Detect which cell encompasses the target text, then output its (x, y) center coordinate. 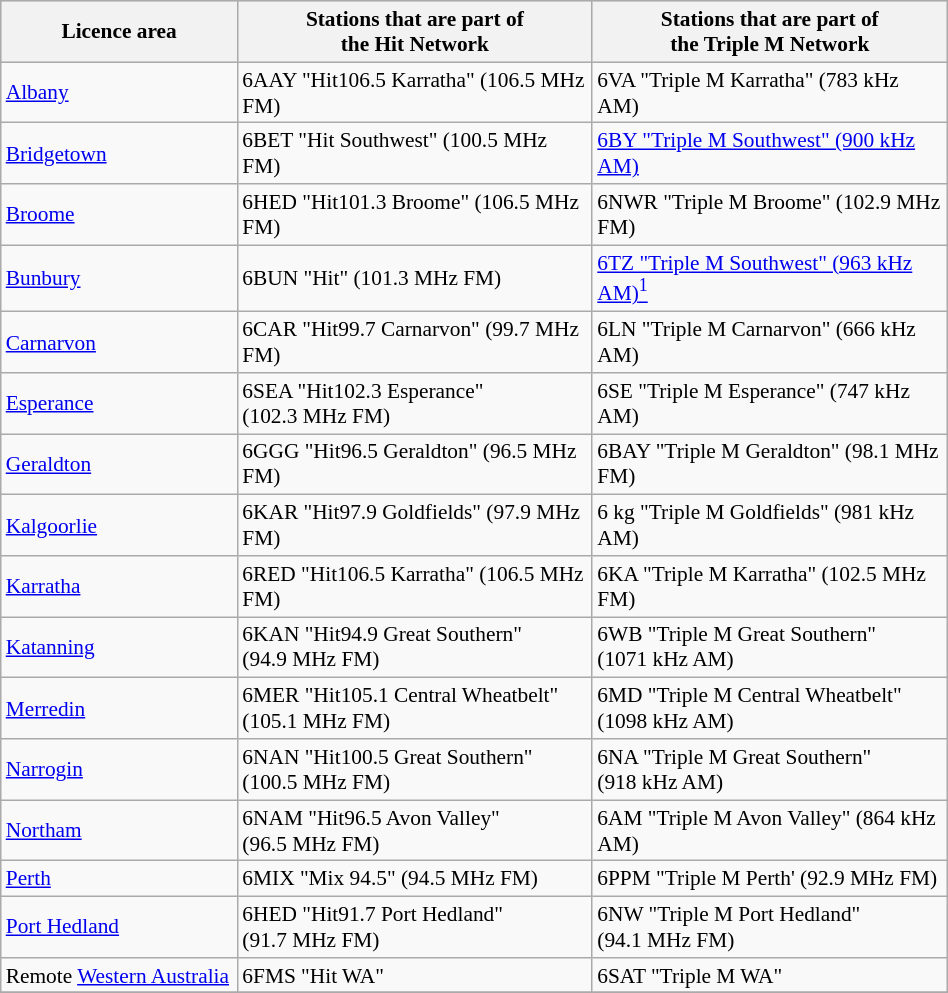
6BUN "Hit" (101.3 MHz FM) (414, 278)
6BAY "Triple M Geraldton" (98.1 MHz FM) (770, 464)
6AM "Triple M Avon Valley" (864 kHz AM) (770, 830)
6RED "Hit106.5 Karratha" (106.5 MHz FM) (414, 586)
6BY "Triple M Southwest" (900 kHz AM) (770, 154)
Stations that are part ofthe Hit Network (414, 32)
6KA "Triple M Karratha" (102.5 MHz FM) (770, 586)
Bunbury (120, 278)
6LN "Triple M Carnarvon" (666 kHz AM) (770, 342)
6WB "Triple M Great Southern" (1071 kHz AM) (770, 648)
6VA "Triple M Karratha" (783 kHz AM) (770, 92)
Bridgetown (120, 154)
6MER "Hit105.1 Central Wheatbelt" (105.1 MHz FM) (414, 708)
6TZ "Triple M Southwest" (963 kHz AM)1 (770, 278)
6HED "Hit91.7 Port Hedland" (91.7 MHz FM) (414, 928)
Carnarvon (120, 342)
Albany (120, 92)
6GGG "Hit96.5 Geraldton" (96.5 MHz FM) (414, 464)
6CAR "Hit99.7 Carnarvon" (99.7 MHz FM) (414, 342)
Narrogin (120, 770)
Karratha (120, 586)
6MIX "Mix 94.5" (94.5 MHz FM) (414, 879)
Merredin (120, 708)
Kalgoorlie (120, 526)
Licence area (120, 32)
6SEA "Hit102.3 Esperance" (102.3 MHz FM) (414, 404)
Stations that are part ofthe Triple M Network (770, 32)
Geraldton (120, 464)
6NW "Triple M Port Hedland" (94.1 MHz FM) (770, 928)
6SE "Triple M Esperance" (747 kHz AM) (770, 404)
6BET "Hit Southwest" (100.5 MHz FM) (414, 154)
6NAN "Hit100.5 Great Southern" (100.5 MHz FM) (414, 770)
6 kg "Triple M Goldfields" (981 kHz AM) (770, 526)
6KAR "Hit97.9 Goldfields" (97.9 MHz FM) (414, 526)
Broome (120, 214)
6NA "Triple M Great Southern" (918 kHz AM) (770, 770)
Port Hedland (120, 928)
6PPM "Triple M Perth' (92.9 MHz FM) (770, 879)
Esperance (120, 404)
6NWR "Triple M Broome" (102.9 MHz FM) (770, 214)
6HED "Hit101.3 Broome" (106.5 MHz FM) (414, 214)
Northam (120, 830)
Katanning (120, 648)
6MD "Triple M Central Wheatbelt" (1098 kHz AM) (770, 708)
Perth (120, 879)
6NAM "Hit96.5 Avon Valley" (96.5 MHz FM) (414, 830)
6AAY "Hit106.5 Karratha" (106.5 MHz FM) (414, 92)
6KAN "Hit94.9 Great Southern" (94.9 MHz FM) (414, 648)
